Return [X, Y] of the center of cell containing provided text 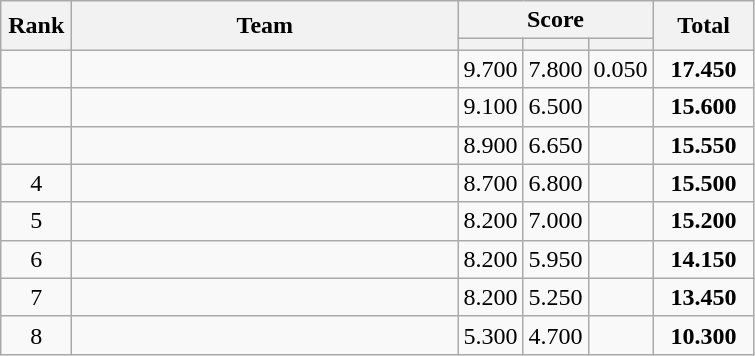
6.650 [556, 145]
15.200 [704, 221]
5.950 [556, 259]
4.700 [556, 335]
6.800 [556, 183]
15.500 [704, 183]
5.250 [556, 297]
Team [265, 26]
17.450 [704, 69]
7 [36, 297]
8 [36, 335]
Rank [36, 26]
Total [704, 26]
9.100 [490, 107]
15.600 [704, 107]
6.500 [556, 107]
0.050 [620, 69]
6 [36, 259]
8.900 [490, 145]
7.800 [556, 69]
13.450 [704, 297]
14.150 [704, 259]
Score [556, 20]
4 [36, 183]
9.700 [490, 69]
5 [36, 221]
7.000 [556, 221]
10.300 [704, 335]
8.700 [490, 183]
15.550 [704, 145]
5.300 [490, 335]
